Extract the (x, y) coordinate from the center of the cell holding the provided text.  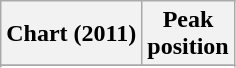
Chart (2011) (72, 34)
Peakposition (188, 34)
